Provide the [X, Y] coordinate of the cell's center where the given text is located.  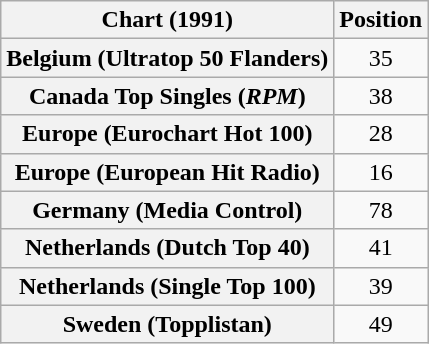
41 [381, 248]
39 [381, 286]
Germany (Media Control) [168, 210]
Europe (Eurochart Hot 100) [168, 134]
Sweden (Topplistan) [168, 324]
35 [381, 58]
28 [381, 134]
Chart (1991) [168, 20]
Canada Top Singles (RPM) [168, 96]
78 [381, 210]
Europe (European Hit Radio) [168, 172]
49 [381, 324]
Position [381, 20]
Belgium (Ultratop 50 Flanders) [168, 58]
Netherlands (Single Top 100) [168, 286]
16 [381, 172]
38 [381, 96]
Netherlands (Dutch Top 40) [168, 248]
